Pinpoint the cell where the given text exists, returning its (x, y) midpoint coordinate. 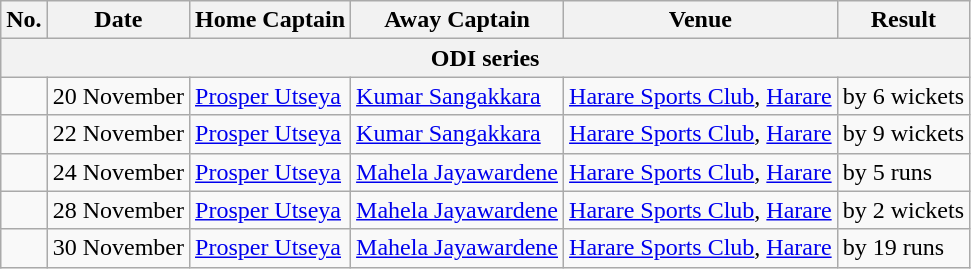
by 5 runs (903, 172)
by 9 wickets (903, 134)
Away Captain (458, 20)
28 November (118, 210)
by 6 wickets (903, 96)
Result (903, 20)
by 2 wickets (903, 210)
ODI series (486, 58)
24 November (118, 172)
Date (118, 20)
22 November (118, 134)
by 19 runs (903, 248)
Venue (701, 20)
20 November (118, 96)
No. (24, 20)
30 November (118, 248)
Home Captain (270, 20)
